Locate the cell with the specified text and output its (X, Y) center coordinate. 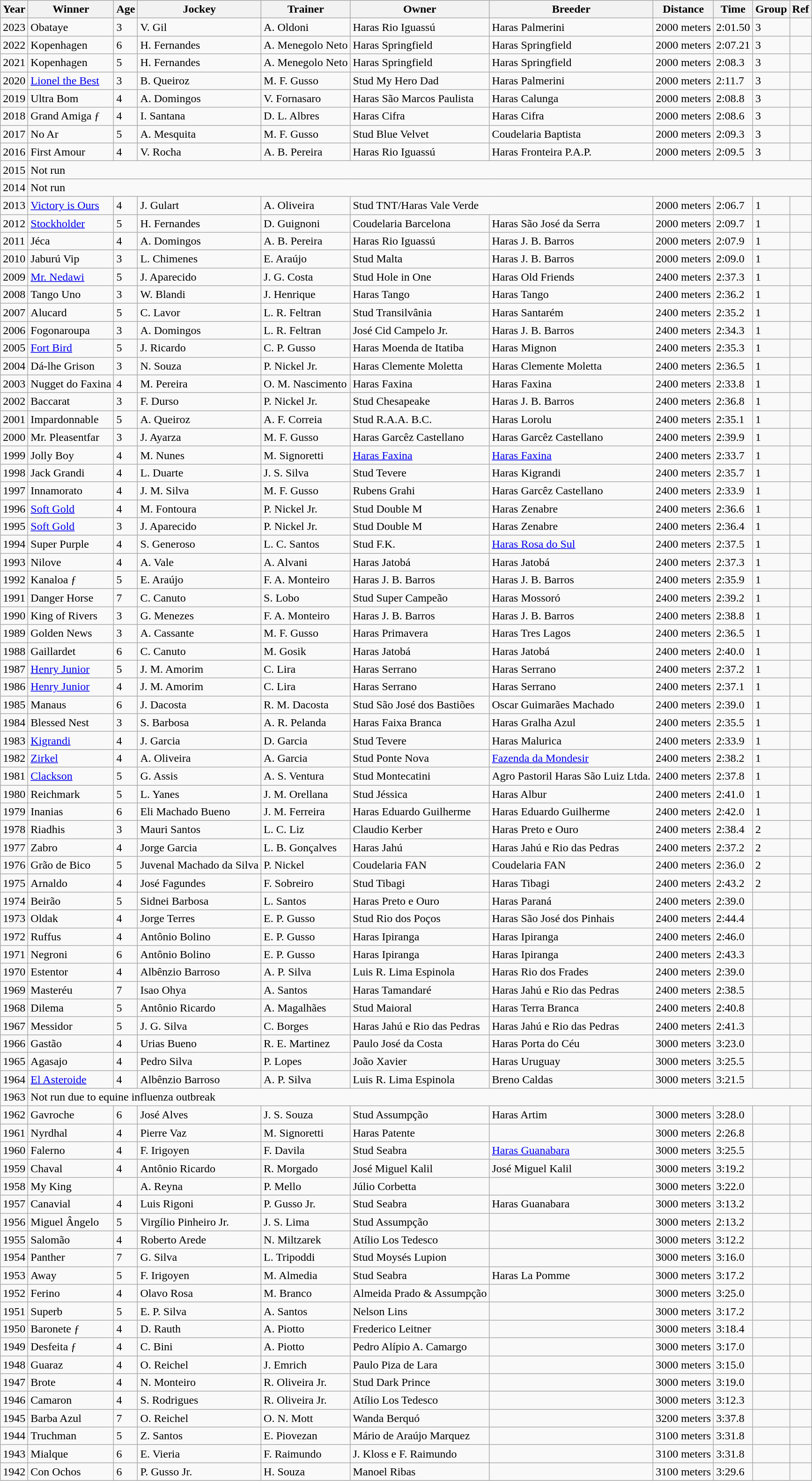
S. Generoso (199, 544)
3200 meters (684, 1418)
Frederico Leitner (420, 1329)
1952 (14, 1293)
C. Lavor (199, 313)
Dilema (71, 1008)
Stud Blue Velvet (420, 134)
D. Garcia (306, 740)
C. Borges (306, 1026)
Coudelaria Barcelona (420, 223)
Haras La Pomme (571, 1275)
Haras Mignon (571, 348)
L. Tripoddi (306, 1258)
Haras Tres Lagos (571, 633)
E. P. Silva (199, 1311)
2:08.6 (733, 116)
Baccarat (71, 402)
2023 (14, 27)
3:12.3 (733, 1400)
1951 (14, 1311)
Haras Terra Branca (571, 1008)
A. S. Ventura (306, 776)
2004 (14, 366)
1953 (14, 1275)
2:43.3 (733, 954)
2019 (14, 98)
2005 (14, 348)
V. Rocha (199, 152)
J. G. Silva (199, 1026)
H. Souza (306, 1472)
2013 (14, 205)
Away (71, 1275)
F. Davila (306, 1151)
Haras Primavera (420, 633)
3:25.0 (733, 1293)
Fazenda da Mondesir (571, 758)
King of Rivers (71, 616)
2:11.7 (733, 81)
Victory is Ours (71, 205)
First Amour (71, 152)
Stud São José dos Bastiões (420, 705)
Virgílio Pinheiro Jr. (199, 1222)
Ferino (71, 1293)
Agasajo (71, 1061)
3:23.0 (733, 1043)
D. L. Albres (306, 116)
Estentor (71, 972)
Mialque (71, 1454)
2011 (14, 241)
R. M. Dacosta (306, 705)
Nugget do Faxina (71, 384)
2:37.8 (733, 776)
1994 (14, 544)
2:36.4 (733, 527)
C. Bini (199, 1347)
Haras Porta do Céu (571, 1043)
Stud Chesapeake (420, 402)
A. Cassante (199, 633)
Tango Uno (71, 295)
2:08.3 (733, 63)
L. Santos (306, 901)
1996 (14, 508)
Haras Lorolu (571, 419)
J. Ayarza (199, 437)
José Alves (199, 1115)
A. Queiroz (199, 419)
2:36.0 (733, 865)
1974 (14, 901)
Haras Gralha Azul (571, 722)
1999 (14, 455)
1962 (14, 1115)
Camaron (71, 1400)
Golden News (71, 633)
Ultra Bom (71, 98)
2:09.5 (733, 152)
Jolly Boy (71, 455)
A. Reyna (199, 1186)
S. Barbosa (199, 722)
L. Chimenes (199, 259)
1948 (14, 1365)
2020 (14, 81)
1997 (14, 491)
Stud Transilvânia (420, 313)
2007 (14, 313)
1946 (14, 1400)
1964 (14, 1079)
Haras Rosa do Sul (571, 544)
2:09.3 (733, 134)
Gastão (71, 1043)
Owner (420, 9)
El Asteroide (71, 1079)
1992 (14, 580)
1980 (14, 794)
José Fagundes (199, 883)
2:38.5 (733, 990)
Masteréu (71, 990)
P. Lopes (306, 1061)
2:37.1 (733, 687)
1979 (14, 812)
2:39.9 (733, 437)
Year (14, 9)
L. C. Santos (306, 544)
2:36.8 (733, 402)
Z. Santos (199, 1436)
2:38.8 (733, 616)
Paulo Piza de Lara (420, 1365)
2003 (14, 384)
Haras Artim (571, 1115)
1975 (14, 883)
2015 (14, 170)
V. Gil (199, 27)
2:36.6 (733, 508)
Sidnei Barbosa (199, 901)
2:13.2 (733, 1222)
1968 (14, 1008)
1991 (14, 598)
M. Nunes (199, 455)
Stockholder (71, 223)
1981 (14, 776)
J. Garcia (199, 740)
J. Gulart (199, 205)
Mauri Santos (199, 830)
1973 (14, 919)
Olavo Rosa (199, 1293)
Gavroche (71, 1115)
Claudio Kerber (420, 830)
Desfeita ƒ (71, 1347)
2:43.2 (733, 883)
Haras Mossoró (571, 598)
Júlio Corbetta (420, 1186)
C. P. Gusso (306, 348)
Luis Rigoni (199, 1204)
Time (733, 9)
Blessed Nest (71, 722)
Stud Jéssica (420, 794)
2006 (14, 330)
Agro Pastoril Haras São Luiz Ltda. (571, 776)
1984 (14, 722)
Canavial (71, 1204)
2017 (14, 134)
1972 (14, 937)
2:09.0 (733, 259)
Negroni (71, 954)
Fogonaroupa (71, 330)
1990 (14, 616)
Haras Moenda de Itatiba (420, 348)
2:35.5 (733, 722)
Panther (71, 1258)
Roberto Arede (199, 1240)
2018 (14, 116)
Haras Malurica (571, 740)
S. Lobo (306, 598)
M. Branco (306, 1293)
N. Souza (199, 366)
1977 (14, 848)
Stud Montecatini (420, 776)
L. B. Gonçalves (306, 848)
Kigrandi (71, 740)
2012 (14, 223)
Jaburú Vip (71, 259)
2009 (14, 277)
Haras Faixa Branca (420, 722)
Haras Patente (420, 1133)
1970 (14, 972)
2:35.9 (733, 580)
1944 (14, 1436)
Manaus (71, 705)
F. Raimundo (306, 1454)
E. Piovezan (306, 1436)
R. E. Martinez (306, 1043)
Oldak (71, 919)
Stud Rio dos Poços (420, 919)
Nyrdhal (71, 1133)
Juvenal Machado da Silva (199, 865)
G. Silva (199, 1258)
Stud Tibagi (420, 883)
2008 (14, 295)
3:22.0 (733, 1186)
Stud Moysés Lupion (420, 1258)
2021 (14, 63)
Stud TNT/Haras Vale Verde (502, 205)
No Ar (71, 134)
1976 (14, 865)
2002 (14, 402)
1961 (14, 1133)
Innamorato (71, 491)
2:44.4 (733, 919)
Nelson Lins (420, 1311)
1958 (14, 1186)
A. F. Correia (306, 419)
1969 (14, 990)
1955 (14, 1240)
Haras Calunga (571, 98)
Stud Maioral (420, 1008)
Guaraz (71, 1365)
Superb (71, 1311)
Paulo José da Costa (420, 1043)
3:28.0 (733, 1115)
Haras Tamandaré (420, 990)
Haras Tibagi (571, 883)
I. Santana (199, 116)
Pierre Vaz (199, 1133)
O. M. Nascimento (306, 384)
2:42.0 (733, 812)
Fort Bird (71, 348)
Dá-lhe Grison (71, 366)
2:38.4 (733, 830)
2:37.5 (733, 544)
José Cid Campelo Jr. (420, 330)
Haras Kigrandi (571, 473)
G. Assis (199, 776)
1956 (14, 1222)
J. M. Orellana (306, 794)
1987 (14, 669)
J. Kloss e F. Raimundo (420, 1454)
Mr. Pleasentfar (71, 437)
Haras Jahú (420, 848)
2014 (14, 187)
J. G. Costa (306, 277)
L. Yanes (199, 794)
2:40.8 (733, 1008)
2:09.7 (733, 223)
2:35.3 (733, 348)
1965 (14, 1061)
2010 (14, 259)
A. Vale (199, 562)
J. S. Souza (306, 1115)
E. Vieria (199, 1454)
J. Henrique (306, 295)
1949 (14, 1347)
1943 (14, 1454)
J. Emrich (306, 1365)
Zirkel (71, 758)
Lionel the Best (71, 81)
Almeida Prado & Assumpção (420, 1293)
Pedro Alípio A. Camargo (420, 1347)
2:08.8 (733, 98)
2:26.8 (733, 1133)
3:21.5 (733, 1079)
Stud R.A.A. B.C. (420, 419)
1995 (14, 527)
Ref (801, 9)
1971 (14, 954)
A. Mesquita (199, 134)
Obataye (71, 27)
1985 (14, 705)
My King (71, 1186)
Miguel Ângelo (71, 1222)
1989 (14, 633)
3:37.8 (733, 1418)
Kanaloa ƒ (71, 580)
Chaval (71, 1168)
Haras Uruguay (571, 1061)
Stud Hole in One (420, 277)
N. Monteiro (199, 1383)
Stud Ponte Nova (420, 758)
2:33.8 (733, 384)
2:38.2 (733, 758)
João Xavier (420, 1061)
Mário de Araújo Marquez (420, 1436)
1982 (14, 758)
M. Pereira (199, 384)
Haras São Marcos Paulista (420, 98)
Stud My Hero Dad (420, 81)
Brote (71, 1383)
Breno Caldas (571, 1079)
N. Miltzarek (306, 1240)
1960 (14, 1151)
Trainer (306, 9)
1945 (14, 1418)
Danger Horse (71, 598)
Messidor (71, 1026)
Arnaldo (71, 883)
1947 (14, 1383)
1983 (14, 740)
2022 (14, 45)
L. Duarte (199, 473)
Age (125, 9)
2:35.1 (733, 419)
L. C. Liz (306, 830)
Winner (71, 9)
Reichmark (71, 794)
Isao Ohya (199, 990)
1963 (14, 1097)
Truchman (71, 1436)
3:17.0 (733, 1347)
3:29.6 (733, 1472)
J. M. Ferreira (306, 812)
2:46.0 (733, 937)
D. Rauth (199, 1329)
1988 (14, 651)
2001 (14, 419)
Zabro (71, 848)
J. M. Silva (199, 491)
Stud F.K. (420, 544)
A. Alvani (306, 562)
D. Guignoni (306, 223)
2:41.3 (733, 1026)
Haras Rio dos Frades (571, 972)
Grand Amiga ƒ (71, 116)
P. Nickel (306, 865)
A. Oldoni (306, 27)
3:15.0 (733, 1365)
2:01.50 (733, 27)
2:06.7 (733, 205)
Stud Malta (420, 259)
Jack Grandi (71, 473)
Stud Dark Prince (420, 1383)
Baronete ƒ (71, 1329)
M. Almedia (306, 1275)
Ruffus (71, 937)
A. Garcia (306, 758)
Coudelaria Baptista (571, 134)
Haras Albur (571, 794)
Not run due to equine influenza outbreak (420, 1097)
3:18.4 (733, 1329)
2:35.2 (733, 313)
Super Purple (71, 544)
3:19.0 (733, 1383)
Urias Bueno (199, 1043)
Alucard (71, 313)
M. Fontoura (199, 508)
Haras São José dos Pinhais (571, 919)
Wanda Berquó (420, 1418)
2:39.2 (733, 598)
2:33.7 (733, 455)
P. Mello (306, 1186)
Con Ochos (71, 1472)
2016 (14, 152)
S. Rodrigues (199, 1400)
J. Ricardo (199, 348)
R. Morgado (306, 1168)
Rubens Grahi (420, 491)
2:36.2 (733, 295)
Jockey (199, 9)
3:19.2 (733, 1168)
Breeder (571, 9)
1966 (14, 1043)
1954 (14, 1258)
Pedro Silva (199, 1061)
Eli Machado Bueno (199, 812)
Salomão (71, 1240)
Haras Fronteira P.A.P. (571, 152)
1957 (14, 1204)
1986 (14, 687)
B. Queiroz (199, 81)
J. S. Silva (306, 473)
Jéca (71, 241)
Nilove (71, 562)
Haras Santarém (571, 313)
J. Dacosta (199, 705)
W. Blandi (199, 295)
1959 (14, 1168)
Mr. Nedawi (71, 277)
Haras São José da Serra (571, 223)
Inanias (71, 812)
Falerno (71, 1151)
Distance (684, 9)
2:41.0 (733, 794)
Oscar Guimarães Machado (571, 705)
Haras Old Friends (571, 277)
A. Magalhães (306, 1008)
Group (771, 9)
1967 (14, 1026)
M. Gosik (306, 651)
A. R. Pelanda (306, 722)
1978 (14, 830)
Barba Azul (71, 1418)
3:13.2 (733, 1204)
Jorge Garcia (199, 848)
2:07.21 (733, 45)
O. N. Mott (306, 1418)
J. S. Lima (306, 1222)
2:07.9 (733, 241)
2000 (14, 437)
Manoel Ribas (420, 1472)
Haras Paraná (571, 901)
3:12.2 (733, 1240)
Impardonnable (71, 419)
V. Fornasaro (306, 98)
1993 (14, 562)
F. Sobreiro (306, 883)
Gaillardet (71, 651)
2:34.3 (733, 330)
1950 (14, 1329)
F. Durso (199, 402)
3:16.0 (733, 1258)
Beirão (71, 901)
G. Menezes (199, 616)
1942 (14, 1472)
Clackson (71, 776)
1998 (14, 473)
Jorge Terres (199, 919)
2:40.0 (733, 651)
Riadhis (71, 830)
Grão de Bico (71, 865)
2:35.7 (733, 473)
Stud Super Campeão (420, 598)
